Pinpoint the cell where the given text exists, returning its [X, Y] midpoint coordinate. 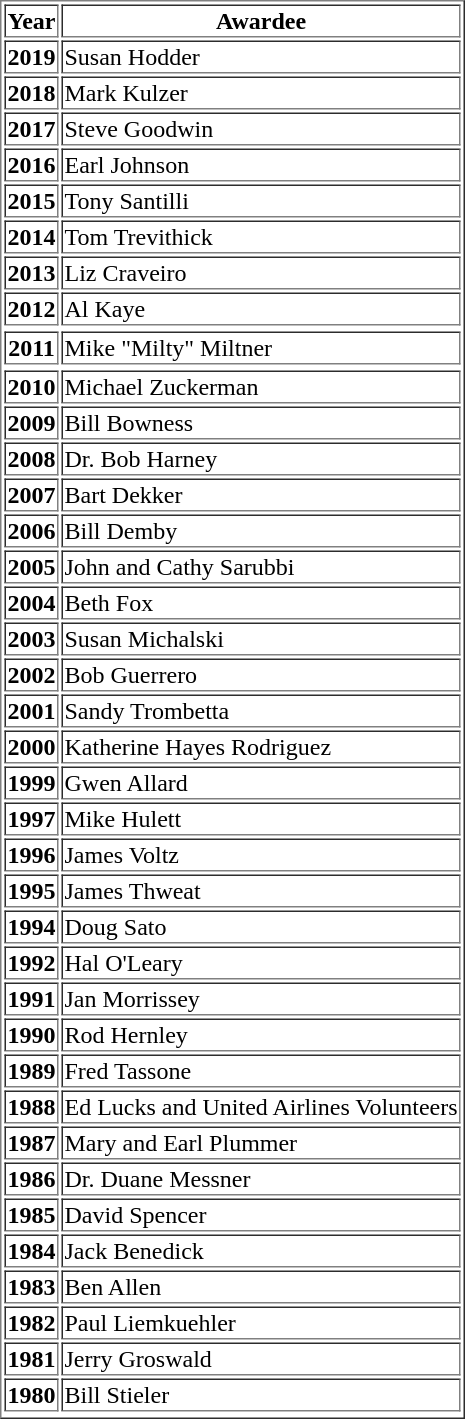
James Voltz [262, 854]
1986 [31, 1178]
Sandy Trombetta [262, 710]
Bill Demby [262, 530]
Bill Bowness [262, 422]
Susan Hodder [262, 56]
Bob Guerrero [262, 674]
2002 [31, 674]
1984 [31, 1250]
John and Cathy Sarubbi [262, 566]
2019 [31, 56]
David Spencer [262, 1214]
1988 [31, 1106]
Mike Hulett [262, 818]
Gwen Allard [262, 782]
1982 [31, 1322]
1997 [31, 818]
2011 [31, 348]
2016 [31, 164]
1990 [31, 1034]
Susan Michalski [262, 638]
Hal O'Leary [262, 962]
1992 [31, 962]
Jack Benedick [262, 1250]
1987 [31, 1142]
Michael Zuckerman [262, 386]
2014 [31, 236]
Katherine Hayes Rodriguez [262, 746]
1995 [31, 890]
Earl Johnson [262, 164]
Fred Tassone [262, 1070]
Al Kaye [262, 308]
Liz Craveiro [262, 272]
1981 [31, 1358]
2008 [31, 458]
2006 [31, 530]
Beth Fox [262, 602]
1996 [31, 854]
Paul Liemkuehler [262, 1322]
1985 [31, 1214]
1999 [31, 782]
1980 [31, 1394]
2009 [31, 422]
2005 [31, 566]
Mary and Earl Plummer [262, 1142]
Mike "Milty" Miltner [262, 348]
2012 [31, 308]
Awardee [262, 20]
2003 [31, 638]
2000 [31, 746]
Bart Dekker [262, 494]
Ed Lucks and United Airlines Volunteers [262, 1106]
Bill Stieler [262, 1394]
2017 [31, 128]
1989 [31, 1070]
2018 [31, 92]
1983 [31, 1286]
Steve Goodwin [262, 128]
Rod Hernley [262, 1034]
2004 [31, 602]
Doug Sato [262, 926]
Mark Kulzer [262, 92]
Dr. Duane Messner [262, 1178]
1994 [31, 926]
2015 [31, 200]
Dr. Bob Harney [262, 458]
Ben Allen [262, 1286]
James Thweat [262, 890]
1991 [31, 998]
Year [31, 20]
2010 [31, 386]
Tony Santilli [262, 200]
2007 [31, 494]
2013 [31, 272]
Jan Morrissey [262, 998]
Tom Trevithick [262, 236]
Jerry Groswald [262, 1358]
2001 [31, 710]
